For the text-containing cell, return its midpoint in [x, y] coordinate format. 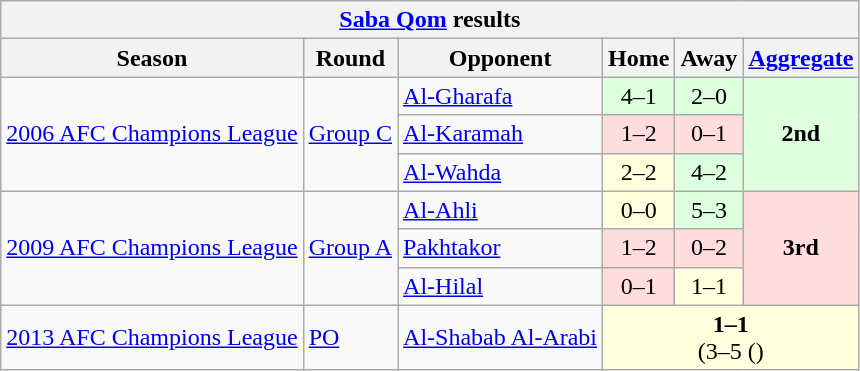
Group C [350, 134]
Home [639, 58]
3rd [801, 248]
Away [709, 58]
Aggregate [801, 58]
2–2 [639, 172]
Group A [350, 248]
0–2 [709, 248]
Al-Shabab Al-Arabi [500, 338]
Saba Qom results [430, 20]
2009 AFC Champions League [152, 248]
Al-Ahli [500, 210]
2006 AFC Champions League [152, 134]
Al-Hilal [500, 286]
5–3 [709, 210]
1–1 (3–5 () [731, 338]
Pakhtakor [500, 248]
Season [152, 58]
0–0 [639, 210]
Opponent [500, 58]
1–1 [709, 286]
2013 AFC Champions League [152, 338]
2–0 [709, 96]
Al-Karamah [500, 134]
2nd [801, 134]
Al-Gharafa [500, 96]
4–2 [709, 172]
Al-Wahda [500, 172]
Round [350, 58]
4–1 [639, 96]
PO [350, 338]
